Provide the (x, y) coordinate of the cell's center where the given text is located.  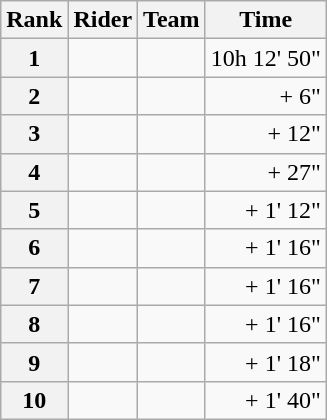
6 (34, 248)
+ 1' 40" (266, 400)
+ 1' 12" (266, 210)
3 (34, 134)
Rank (34, 20)
9 (34, 362)
7 (34, 286)
2 (34, 96)
10h 12' 50" (266, 58)
+ 12" (266, 134)
4 (34, 172)
Rider (103, 20)
+ 6" (266, 96)
+ 1' 18" (266, 362)
10 (34, 400)
Time (266, 20)
1 (34, 58)
8 (34, 324)
Team (172, 20)
5 (34, 210)
+ 27" (266, 172)
